Scan for the cell matching the given text and deliver its [X, Y] coordinate at center. 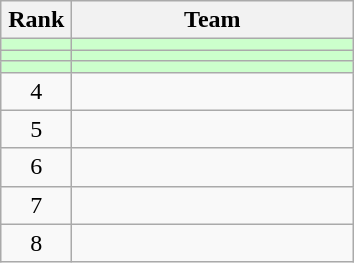
8 [36, 243]
Team [212, 20]
4 [36, 91]
6 [36, 167]
7 [36, 205]
Rank [36, 20]
5 [36, 129]
